For the text-containing cell, return its midpoint in (X, Y) coordinate format. 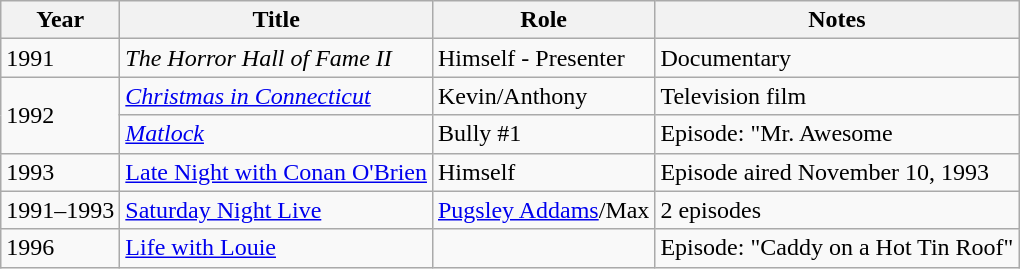
Title (276, 20)
1993 (60, 172)
Christmas in Connecticut (276, 96)
Himself (543, 172)
Year (60, 20)
Episode aired November 10, 1993 (837, 172)
Role (543, 20)
Episode: "Caddy on a Hot Tin Roof" (837, 248)
Kevin/Anthony (543, 96)
The Horror Hall of Fame II (276, 58)
Himself - Presenter (543, 58)
1991 (60, 58)
Television film (837, 96)
Matlock (276, 134)
Saturday Night Live (276, 210)
2 episodes (837, 210)
Bully #1 (543, 134)
1996 (60, 248)
Life with Louie (276, 248)
Episode: "Mr. Awesome (837, 134)
Late Night with Conan O'Brien (276, 172)
Notes (837, 20)
1991–1993 (60, 210)
1992 (60, 115)
Pugsley Addams/Max (543, 210)
Documentary (837, 58)
